Return [x, y] of the center of cell containing provided text 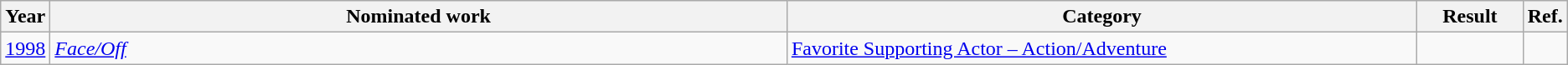
Nominated work [419, 17]
1998 [25, 48]
Category [1101, 17]
Favorite Supporting Actor – Action/Adventure [1101, 48]
Result [1471, 17]
Year [25, 17]
Ref. [1545, 17]
Face/Off [419, 48]
